For the text-containing cell, return its midpoint in (X, Y) coordinate format. 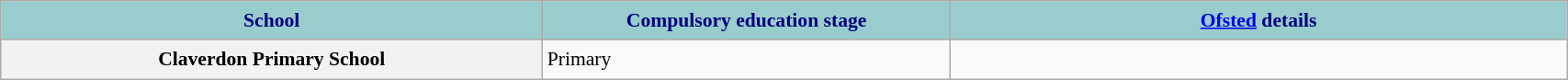
Compulsory education stage (747, 20)
Ofsted details (1258, 20)
Primary (747, 61)
Claverdon Primary School (272, 61)
School (272, 20)
